Detect which cell encompasses the target text, then output its [X, Y] center coordinate. 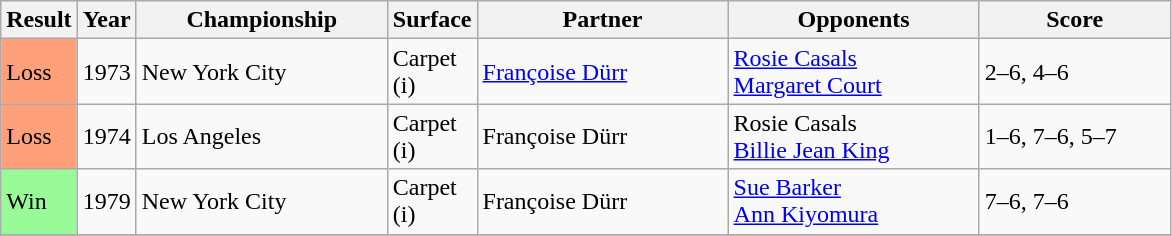
Result [39, 20]
2–6, 4–6 [1074, 72]
Year [106, 20]
1973 [106, 72]
7–6, 7–6 [1074, 202]
Los Angeles [262, 136]
Rosie Casals Margaret Court [854, 72]
Sue Barker Ann Kiyomura [854, 202]
Championship [262, 20]
1–6, 7–6, 5–7 [1074, 136]
Surface [432, 20]
Rosie Casals Billie Jean King [854, 136]
Win [39, 202]
1979 [106, 202]
1974 [106, 136]
Score [1074, 20]
Partner [602, 20]
Opponents [854, 20]
